Pinpoint the cell where the given text exists, returning its (x, y) midpoint coordinate. 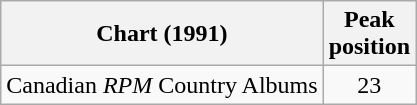
Chart (1991) (162, 34)
Peakposition (369, 34)
Canadian RPM Country Albums (162, 85)
23 (369, 85)
